Scan for the cell matching the given text and deliver its (X, Y) coordinate at center. 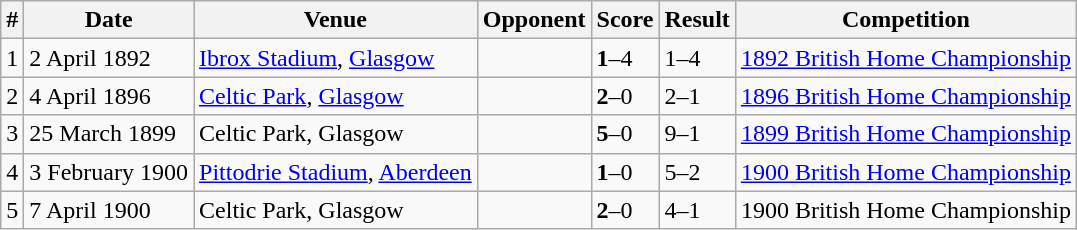
5 (12, 210)
7 April 1900 (109, 210)
2–1 (697, 96)
Pittodrie Stadium, Aberdeen (336, 172)
2 (12, 96)
4 April 1896 (109, 96)
25 March 1899 (109, 134)
1892 British Home Championship (906, 58)
5–0 (625, 134)
4–1 (697, 210)
1–0 (625, 172)
2 April 1892 (109, 58)
9–1 (697, 134)
4 (12, 172)
3 (12, 134)
5–2 (697, 172)
Venue (336, 20)
3 February 1900 (109, 172)
1899 British Home Championship (906, 134)
Competition (906, 20)
1 (12, 58)
Date (109, 20)
Score (625, 20)
# (12, 20)
Ibrox Stadium, Glasgow (336, 58)
Result (697, 20)
1896 British Home Championship (906, 96)
Opponent (534, 20)
